Find where the given text appears and provide that cell's center as [x, y] coordinate. 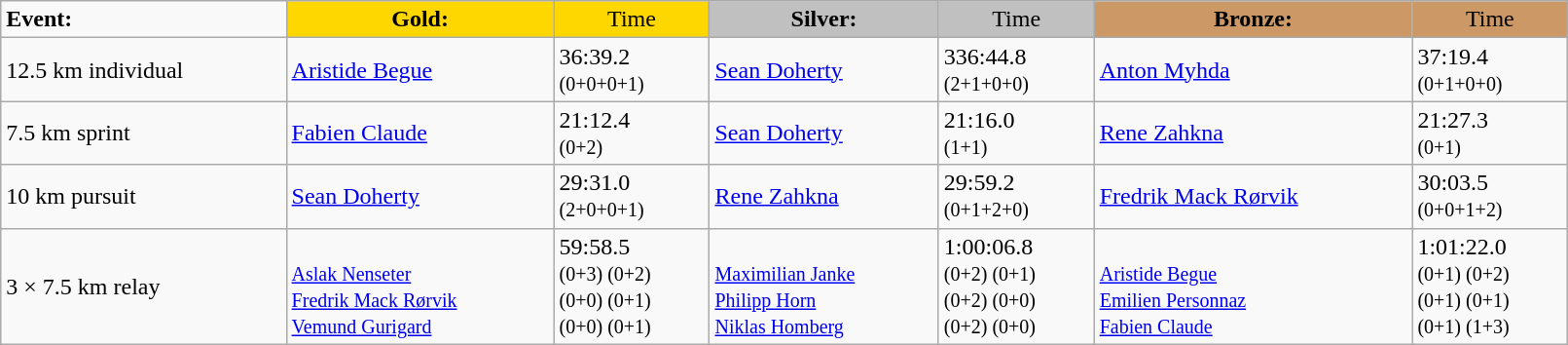
Aristide BegueEmilien PersonnazFabien Claude [1254, 287]
10 km pursuit [144, 197]
1:00:06.8(0+2) (0+1)(0+2) (0+0)(0+2) (0+0) [1016, 287]
Silver: [823, 19]
59:58.5(0+3) (0+2)(0+0) (0+1)(0+0) (0+1) [632, 287]
Event: [144, 19]
36:39.2(0+0+0+1) [632, 70]
3 × 7.5 km relay [144, 287]
Fabien Claude [420, 133]
Bronze: [1254, 19]
21:12.4(0+2) [632, 133]
37:19.4(0+1+0+0) [1490, 70]
29:59.2(0+1+2+0) [1016, 197]
Maximilian JankePhilipp HornNiklas Homberg [823, 287]
30:03.5(0+0+1+2) [1490, 197]
Aslak NenseterFredrik Mack RørvikVemund Gurigard [420, 287]
1:01:22.0(0+1) (0+2)(0+1) (0+1)(0+1) (1+3) [1490, 287]
Gold: [420, 19]
Fredrik Mack Rørvik [1254, 197]
21:27.3(0+1) [1490, 133]
336:44.8(2+1+0+0) [1016, 70]
12.5 km individual [144, 70]
29:31.0(2+0+0+1) [632, 197]
21:16.0(1+1) [1016, 133]
7.5 km sprint [144, 133]
Aristide Begue [420, 70]
Anton Myhda [1254, 70]
